Capture the cell that displays the provided text and extract its (x, y) central coordinate. 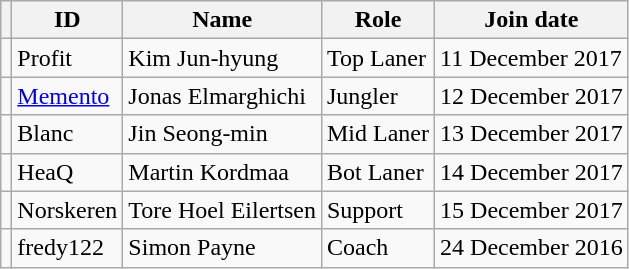
Name (222, 20)
Jonas Elmarghichi (222, 96)
Norskeren (68, 210)
Blanc (68, 134)
13 December 2017 (532, 134)
Role (378, 20)
Jungler (378, 96)
Top Laner (378, 58)
ID (68, 20)
11 December 2017 (532, 58)
Profit (68, 58)
Jin Seong-min (222, 134)
Mid Laner (378, 134)
Martin Kordmaa (222, 172)
12 December 2017 (532, 96)
Memento (68, 96)
15 December 2017 (532, 210)
Kim Jun-hyung (222, 58)
Support (378, 210)
Simon Payne (222, 248)
Tore Hoel Eilertsen (222, 210)
HeaQ (68, 172)
Coach (378, 248)
fredy122 (68, 248)
14 December 2017 (532, 172)
Join date (532, 20)
24 December 2016 (532, 248)
Bot Laner (378, 172)
